Determine the [X, Y] coordinate at the center of the cell enclosing the given text.  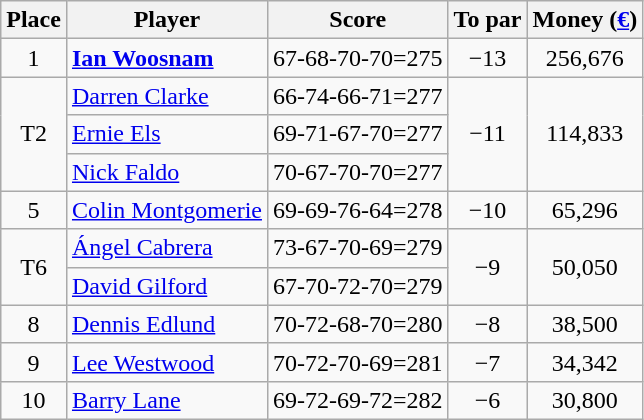
70-72-68-70=280 [358, 324]
65,296 [585, 210]
−13 [488, 58]
T6 [34, 267]
Dennis Edlund [166, 324]
Lee Westwood [166, 362]
256,676 [585, 58]
−9 [488, 267]
To par [488, 20]
David Gilford [166, 286]
30,800 [585, 400]
Player [166, 20]
70-67-70-70=277 [358, 172]
50,050 [585, 267]
−10 [488, 210]
Nick Faldo [166, 172]
−11 [488, 134]
Score [358, 20]
Ian Woosnam [166, 58]
9 [34, 362]
Ángel Cabrera [166, 248]
Place [34, 20]
70-72-70-69=281 [358, 362]
69-69-76-64=278 [358, 210]
69-72-69-72=282 [358, 400]
1 [34, 58]
38,500 [585, 324]
Money (€) [585, 20]
67-70-72-70=279 [358, 286]
34,342 [585, 362]
−7 [488, 362]
114,833 [585, 134]
66-74-66-71=277 [358, 96]
Ernie Els [166, 134]
−6 [488, 400]
T2 [34, 134]
Darren Clarke [166, 96]
73-67-70-69=279 [358, 248]
8 [34, 324]
69-71-67-70=277 [358, 134]
−8 [488, 324]
10 [34, 400]
Colin Montgomerie [166, 210]
67-68-70-70=275 [358, 58]
Barry Lane [166, 400]
5 [34, 210]
